Output the [x, y] coordinate of the center of the cell containing the given text.  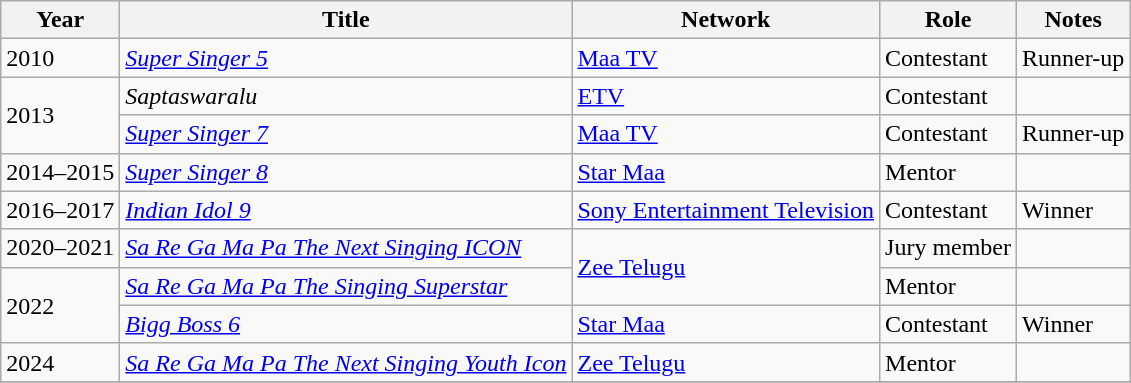
Super Singer 8 [346, 172]
Year [60, 20]
2016–2017 [60, 210]
2020–2021 [60, 248]
Sa Re Ga Ma Pa The Next Singing ICON [346, 248]
2010 [60, 58]
Jury member [948, 248]
2022 [60, 305]
ETV [726, 96]
Sa Re Ga Ma Pa The Next Singing Youth Icon [346, 362]
Network [726, 20]
Super Singer 7 [346, 134]
Notes [1074, 20]
2014–2015 [60, 172]
Sa Re Ga Ma Pa The Singing Superstar [346, 286]
2024 [60, 362]
Title [346, 20]
Super Singer 5 [346, 58]
Indian Idol 9 [346, 210]
Role [948, 20]
Saptaswaralu [346, 96]
Sony Entertainment Television [726, 210]
2013 [60, 115]
Bigg Boss 6 [346, 324]
